Provide the [X, Y] coordinate of the cell's center where the given text is located.  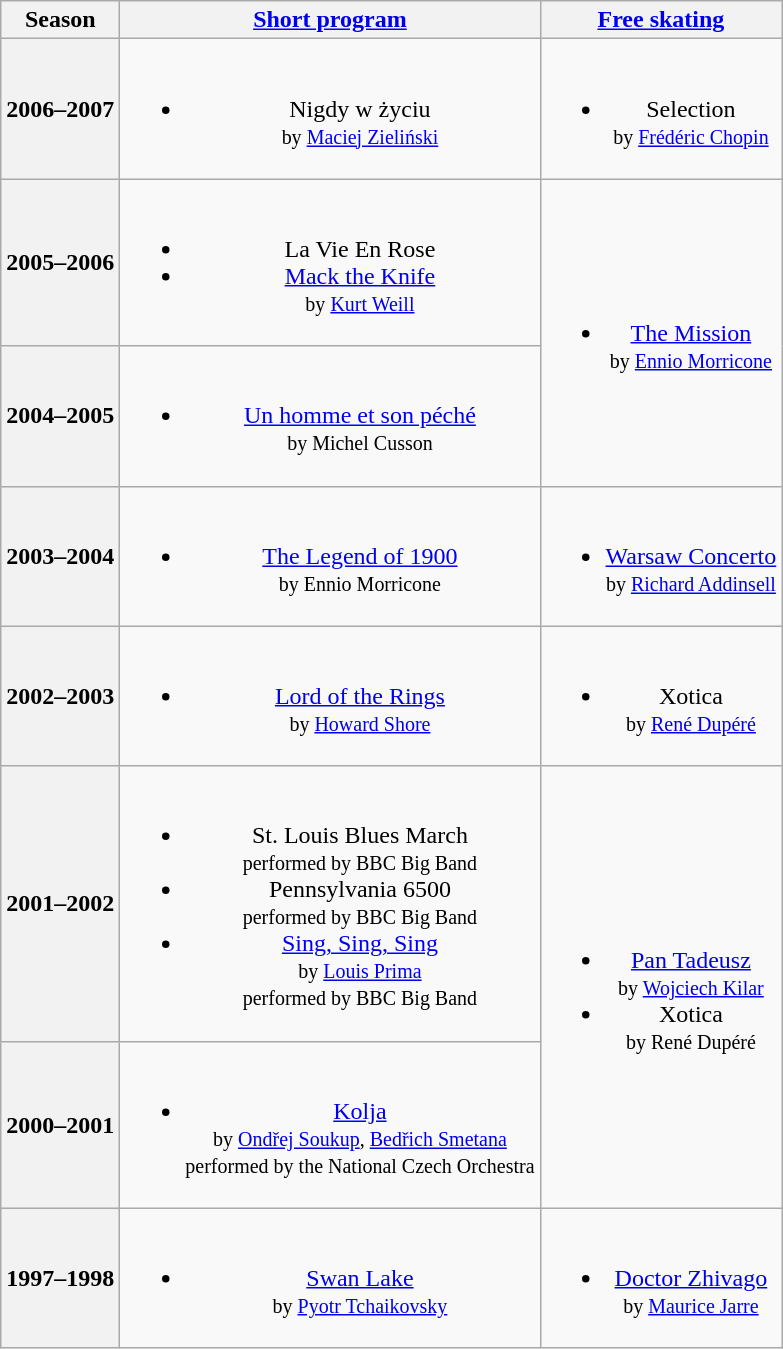
The Legend of 1900 by Ennio Morricone [330, 556]
Nigdy w życiu by Maciej Zieliński [330, 109]
The Mission by Ennio Morricone [661, 332]
2004–2005 [60, 416]
2006–2007 [60, 109]
2005–2006 [60, 262]
Doctor Zhivago by Maurice Jarre [661, 1278]
Short program [330, 20]
Lord of the Rings by Howard Shore [330, 696]
2000–2001 [60, 1124]
St. Louis Blues March performed by BBC Big Band Pennsylvania 6500 performed by BBC Big Band Sing, Sing, Sing by Louis Prima performed by BBC Big Band [330, 904]
Free skating [661, 20]
2002–2003 [60, 696]
Kolja by Ondřej Soukup, Bedřich Smetana performed by the National Czech Orchestra [330, 1124]
Un homme et son péché by Michel Cusson [330, 416]
Xotica by René Dupéré [661, 696]
Selection by Frédéric Chopin [661, 109]
Swan Lake by Pyotr Tchaikovsky [330, 1278]
2001–2002 [60, 904]
Season [60, 20]
Warsaw Concerto by Richard Addinsell [661, 556]
La Vie En RoseMack the Knife by Kurt Weill [330, 262]
Pan Tadeusz by Wojciech Kilar Xotica by René Dupéré [661, 987]
2003–2004 [60, 556]
1997–1998 [60, 1278]
